Return the (X, Y) coordinate for the center point of the cell that contains the specified text.  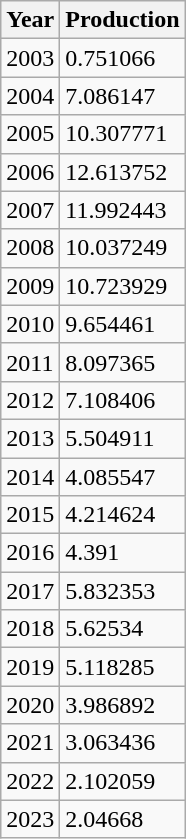
2019 (30, 667)
4.085547 (122, 477)
2015 (30, 515)
5.504911 (122, 438)
3.986892 (122, 705)
Production (122, 20)
2008 (30, 248)
5.118285 (122, 667)
2014 (30, 477)
2022 (30, 781)
Year (30, 20)
2004 (30, 96)
12.613752 (122, 172)
2017 (30, 591)
2021 (30, 743)
3.063436 (122, 743)
2003 (30, 58)
2.04668 (122, 819)
2007 (30, 210)
2018 (30, 629)
2.102059 (122, 781)
9.654461 (122, 324)
10.723929 (122, 286)
2020 (30, 705)
2016 (30, 553)
7.086147 (122, 96)
2010 (30, 324)
2012 (30, 400)
10.037249 (122, 248)
4.214624 (122, 515)
2013 (30, 438)
11.992443 (122, 210)
5.62534 (122, 629)
2023 (30, 819)
4.391 (122, 553)
2005 (30, 134)
8.097365 (122, 362)
0.751066 (122, 58)
7.108406 (122, 400)
2006 (30, 172)
2009 (30, 286)
2011 (30, 362)
5.832353 (122, 591)
10.307771 (122, 134)
